Capture the cell that displays the provided text and extract its [x, y] central coordinate. 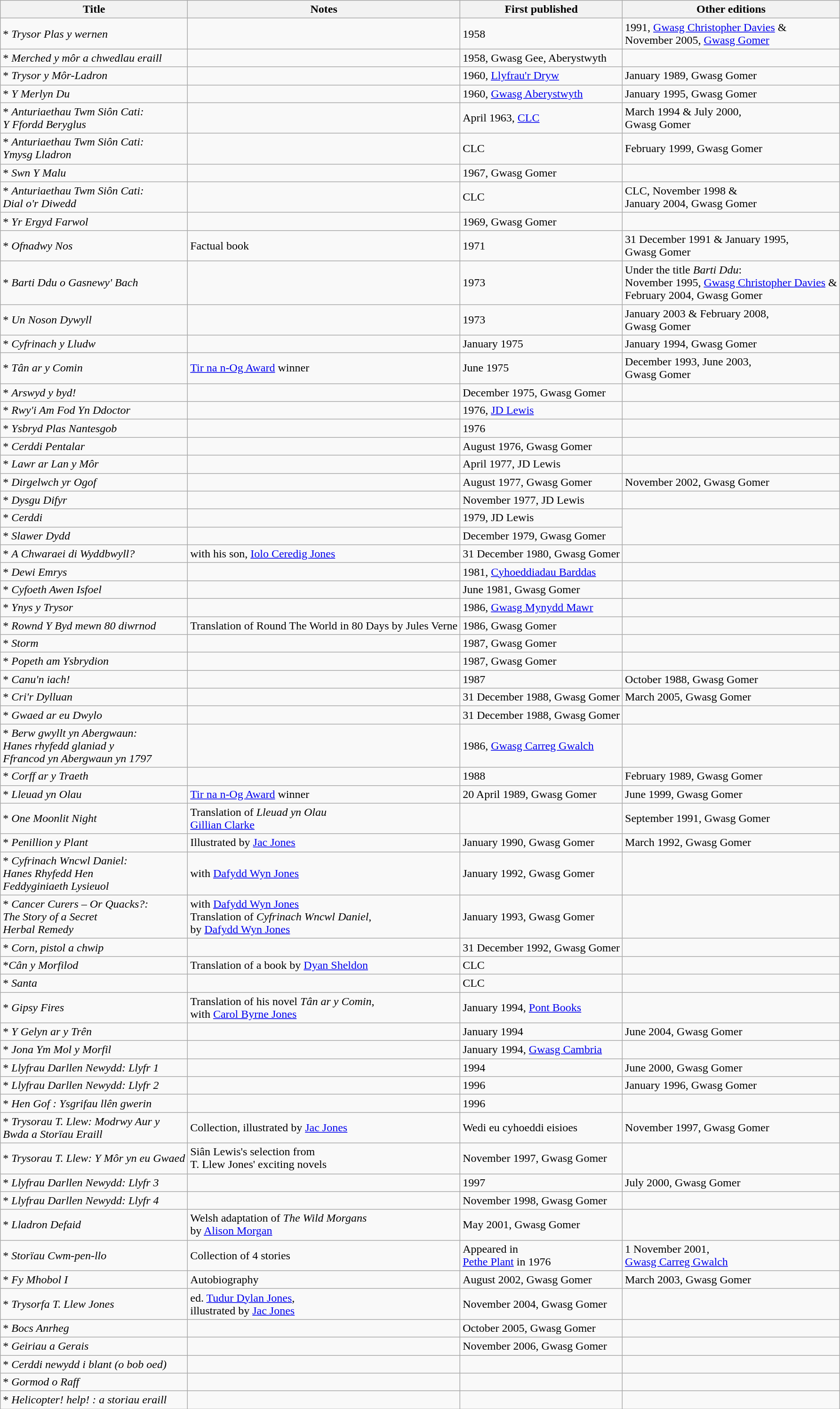
June 1999, Gwasg Gomer [731, 794]
1976 [541, 428]
* Storm [94, 644]
April 1963, CLC [541, 118]
First published [541, 9]
March 2003, Gwasg Gomer [731, 1280]
* Fy Mhobol I [94, 1280]
20 April 1989, Gwasg Gomer [541, 794]
* Cerddi newydd i blant (o bob oed) [94, 1364]
* Popeth am Ysbrydion [94, 661]
December 1993, June 2003, Gwasg Gomer [731, 368]
* Ysbryd Plas Nantesgob [94, 428]
1960, Gwasg Aberystwyth [541, 94]
* Corff ar y Traeth [94, 776]
November 2002, Gwasg Gomer [731, 482]
1979, JD Lewis [541, 518]
November 1998, Gwasg Gomer [541, 1200]
* Slawer Dydd [94, 536]
January 1993, Gwasg Gomer [541, 917]
December 1979, Gwasg Gomer [541, 536]
Collection of 4 stories [324, 1255]
November 2004, Gwasg Gomer [541, 1304]
* Cancer Curers – Or Quacks?:The Story of a SecretHerbal Remedy [94, 917]
Siân Lewis's selection fromT. Llew Jones' exciting novels [324, 1158]
November 1977, JD Lewis [541, 500]
1997 [541, 1183]
* Cyfoeth Awen Isfoel [94, 589]
* Cerddi [94, 518]
1 November 2001,Gwasg Carreg Gwalch [731, 1255]
Translation of Round The World in 80 Days by Jules Verne [324, 626]
* Santa [94, 983]
1988 [541, 776]
June 2000, Gwasg Gomer [731, 1068]
* Swn Y Malu [94, 173]
* Yr Ergyd Farwol [94, 221]
* Trysorau T. Llew: Modrwy Aur yBwda a Storïau Eraill [94, 1128]
1986, Gwasg Gomer [541, 626]
January 1989, Gwasg Gomer [731, 76]
* Lawr ar Lan y Môr [94, 464]
* One Moonlit Night [94, 818]
* Geiriau a Gerais [94, 1346]
* Gwaed ar eu Dwylo [94, 715]
Under the title Barti Ddu:November 1995, Gwasg Christopher Davies & February 2004, Gwasg Gomer [731, 282]
1971 [541, 246]
* Gormod o Raff [94, 1382]
* Anturiaethau Twm Siôn Cati:Dial o'r Diwedd [94, 197]
* Trysorau T. Llew: Y Môr yn eu Gwaed [94, 1158]
* Jona Ym Mol y Morfil [94, 1050]
Collection, illustrated by Jac Jones [324, 1128]
* Ofnadwy Nos [94, 246]
* Penillion y Plant [94, 843]
November 2006, Gwasg Gomer [541, 1346]
* Dewi Emrys [94, 572]
* Anturiaethau Twm Siôn Cati:Ymysg Lladron [94, 149]
ed. Tudur Dylan Jones, illustrated by Jac Jones [324, 1304]
February 1989, Gwasg Gomer [731, 776]
* Llyfrau Darllen Newydd: Llyfr 4 [94, 1200]
* Merched y môr a chwedlau eraill [94, 58]
January 2003 & February 2008,Gwasg Gomer [731, 319]
* A Chwaraei di Wyddbwyll? [94, 554]
* Un Noson Dywyll [94, 319]
August 2002, Gwasg Gomer [541, 1280]
1976, JD Lewis [541, 411]
31 December 1991 & January 1995,Gwasg Gomer [731, 246]
* Gipsy Fires [94, 1007]
April 1977, JD Lewis [541, 464]
1967, Gwasg Gomer [541, 173]
Notes [324, 9]
1969, Gwasg Gomer [541, 221]
with Dafydd Wyn Jones [324, 873]
1958 [541, 34]
January 1992, Gwasg Gomer [541, 873]
May 2001, Gwasg Gomer [541, 1225]
* Y Merlyn Du [94, 94]
August 1976, Gwasg Gomer [541, 446]
*Cân y Morfilod [94, 965]
September 1991, Gwasg Gomer [731, 818]
December 1975, Gwasg Gomer [541, 393]
Translation of a book by Dyan Sheldon [324, 965]
1987 [541, 679]
* Barti Ddu o Gasnewy' Bach [94, 282]
January 1990, Gwasg Gomer [541, 843]
* Lleuad yn Olau [94, 794]
Other editions [731, 9]
* Llyfrau Darllen Newydd: Llyfr 2 [94, 1086]
* Hen Gof : Ysgrifau llên gwerin [94, 1103]
* Cyfrinach Wncwl Daniel:Hanes Rhyfedd HenFeddyginiaeth Lysieuol [94, 873]
* Rownd Y Byd mewn 80 diwrnod [94, 626]
Appeared inPethe Plant in 1976 [541, 1255]
* Llyfrau Darllen Newydd: Llyfr 1 [94, 1068]
March 1994 & July 2000,Gwasg Gomer [731, 118]
1986, Gwasg Mynydd Mawr [541, 607]
1994 [541, 1068]
* Arswyd y byd! [94, 393]
* Anturiaethau Twm Siôn Cati:Y Ffordd Beryglus [94, 118]
* Tân ar y Comin [94, 368]
Autobiography [324, 1280]
* Corn, pistol a chwip [94, 947]
Title [94, 9]
* Berw gwyllt yn Abergwaun:Hanes rhyfedd glaniad yFfrancod yn Abergwaun yn 1797 [94, 746]
* Llyfrau Darllen Newydd: Llyfr 3 [94, 1183]
* Storïau Cwm-pen-llo [94, 1255]
January 1995, Gwasg Gomer [731, 94]
* Trysorfa T. Llew Jones [94, 1304]
January 1994, Gwasg Gomer [731, 344]
31 December 1980, Gwasg Gomer [541, 554]
* Trysor y Môr-Ladron [94, 76]
* Cri'r Dylluan [94, 697]
* Helicopter! help! : a storiau eraill [94, 1400]
* Trysor Plas y wernen [94, 34]
1986, Gwasg Carreg Gwalch [541, 746]
* Bocs Anrheg [94, 1328]
* Dysgu Difyr [94, 500]
1960, Llyfrau'r Dryw [541, 76]
July 2000, Gwasg Gomer [731, 1183]
* Canu'n iach! [94, 679]
February 1999, Gwasg Gomer [731, 149]
August 1977, Gwasg Gomer [541, 482]
with Dafydd Wyn JonesTranslation of Cyfrinach Wncwl Daniel,by Dafydd Wyn Jones [324, 917]
* Y Gelyn ar y Trên [94, 1032]
June 2004, Gwasg Gomer [731, 1032]
Factual book [324, 246]
January 1996, Gwasg Gomer [731, 1086]
June 1981, Gwasg Gomer [541, 589]
March 2005, Gwasg Gomer [731, 697]
* Dirgelwch yr Ogof [94, 482]
October 1988, Gwasg Gomer [731, 679]
Translation of his novel Tân ar y Comin,with Carol Byrne Jones [324, 1007]
January 1994, Pont Books [541, 1007]
* Cyfrinach y Lludw [94, 344]
* Cerddi Pentalar [94, 446]
June 1975 [541, 368]
Illustrated by Jac Jones [324, 843]
Translation of Lleuad yn OlauGillian Clarke [324, 818]
January 1994, Gwasg Cambria [541, 1050]
Welsh adaptation of The Wild Morgansby Alison Morgan [324, 1225]
CLC, November 1998 &January 2004, Gwasg Gomer [731, 197]
Wedi eu cyhoeddi eisioes [541, 1128]
October 2005, Gwasg Gomer [541, 1328]
1991, Gwasg Christopher Davies &November 2005, Gwasg Gomer [731, 34]
1958, Gwasg Gee, Aberystwyth [541, 58]
* Rwy'i Am Fod Yn Ddoctor [94, 411]
* Ynys y Trysor [94, 607]
31 December 1992, Gwasg Gomer [541, 947]
January 1994 [541, 1032]
* Lladron Defaid [94, 1225]
January 1975 [541, 344]
1981, Cyhoeddiadau Barddas [541, 572]
with his son, Iolo Ceredig Jones [324, 554]
March 1992, Gwasg Gomer [731, 843]
